For the text-containing cell, return its midpoint in (x, y) coordinate format. 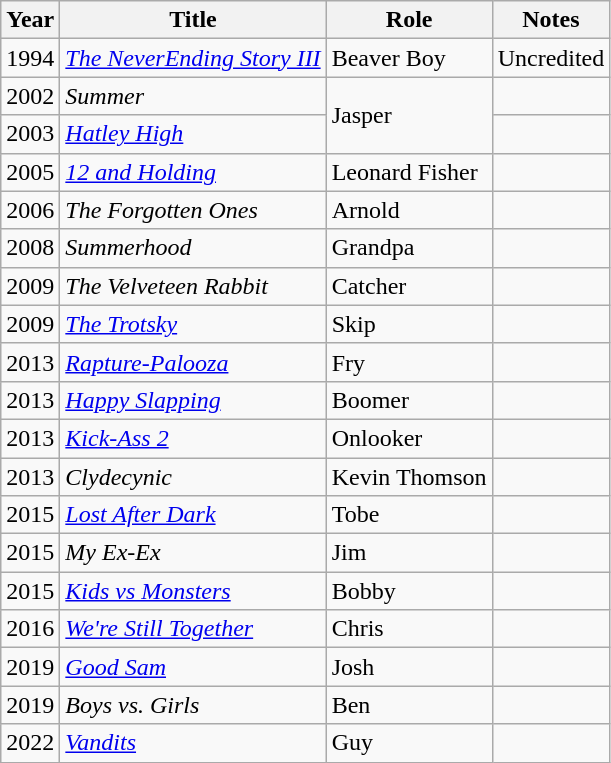
Rapture-Palooza (193, 362)
Fry (409, 362)
Title (193, 20)
Boomer (409, 400)
The Trotsky (193, 324)
Kevin Thomson (409, 477)
1994 (30, 58)
Summerhood (193, 248)
Bobby (409, 591)
Boys vs. Girls (193, 705)
Hatley High (193, 134)
Uncredited (551, 58)
2016 (30, 629)
Skip (409, 324)
2003 (30, 134)
Lost After Dark (193, 515)
Arnold (409, 210)
The Forgotten Ones (193, 210)
2006 (30, 210)
Notes (551, 20)
Vandits (193, 743)
Role (409, 20)
12 and Holding (193, 172)
The NeverEnding Story III (193, 58)
2005 (30, 172)
Good Sam (193, 667)
We're Still Together (193, 629)
Beaver Boy (409, 58)
2002 (30, 96)
Grandpa (409, 248)
Josh (409, 667)
Year (30, 20)
My Ex-Ex (193, 553)
Tobe (409, 515)
Chris (409, 629)
Ben (409, 705)
Summer (193, 96)
2008 (30, 248)
Leonard Fisher (409, 172)
The Velveteen Rabbit (193, 286)
Onlooker (409, 438)
Catcher (409, 286)
Clydecynic (193, 477)
Kick-Ass 2 (193, 438)
Happy Slapping (193, 400)
Kids vs Monsters (193, 591)
2022 (30, 743)
Jasper (409, 115)
Jim (409, 553)
Guy (409, 743)
